Determine the [x, y] coordinate at the center of the cell enclosing the given text.  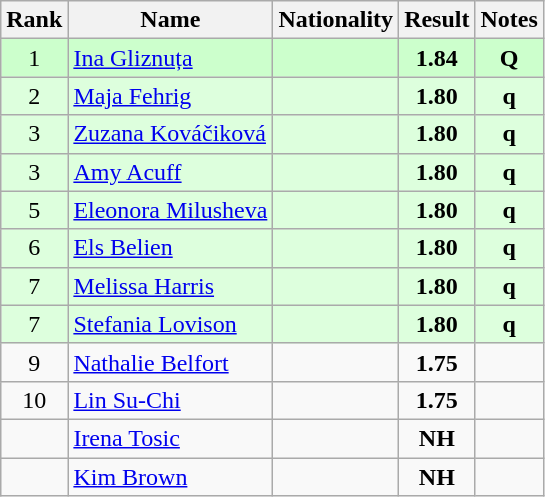
10 [34, 400]
9 [34, 362]
Zuzana Kováčiková [170, 134]
Els Belien [170, 248]
6 [34, 248]
Nathalie Belfort [170, 362]
Irena Tosic [170, 438]
Result [437, 20]
Melissa Harris [170, 286]
Eleonora Milusheva [170, 210]
2 [34, 96]
5 [34, 210]
1 [34, 58]
Maja Fehrig [170, 96]
Stefania Lovison [170, 324]
Ina Gliznuța [170, 58]
Name [170, 20]
1.84 [437, 58]
Nationality [336, 20]
Rank [34, 20]
Q [509, 58]
Lin Su-Chi [170, 400]
Kim Brown [170, 477]
Notes [509, 20]
Amy Acuff [170, 172]
